Search for the cell housing the specified text and yield its (X, Y) center coordinate. 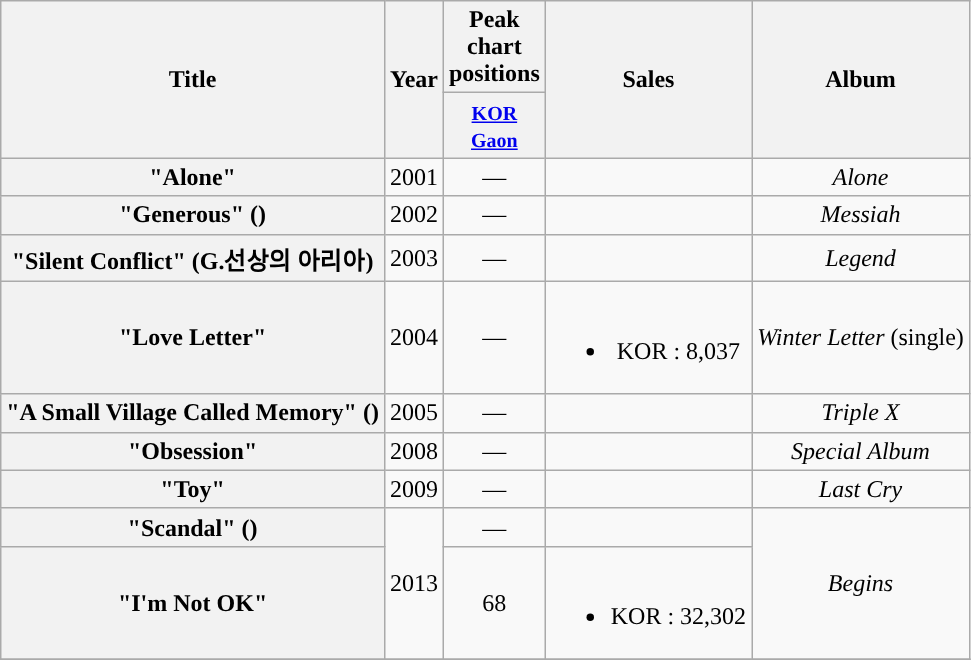
"Love Letter" (193, 338)
Year (414, 80)
2005 (414, 413)
Album (861, 80)
2013 (414, 584)
2001 (414, 177)
2009 (414, 489)
"Toy" (193, 489)
KORGaon (494, 126)
2008 (414, 451)
68 (494, 602)
"Silent Conflict" (G.선상의 아리아) (193, 258)
Special Album (861, 451)
"Generous" () (193, 215)
"Obsession" (193, 451)
Begins (861, 584)
KOR : 8,037 (648, 338)
"Alone" (193, 177)
Legend (861, 258)
Title (193, 80)
KOR : 32,302 (648, 602)
2004 (414, 338)
2003 (414, 258)
"I'm Not OK" (193, 602)
Last Cry (861, 489)
2002 (414, 215)
Peak chart positions (494, 47)
Triple X (861, 413)
Alone (861, 177)
Messiah (861, 215)
Sales (648, 80)
"A Small Village Called Memory" () (193, 413)
"Scandal" () (193, 527)
Winter Letter (single) (861, 338)
